Capture the cell that displays the provided text and extract its (X, Y) central coordinate. 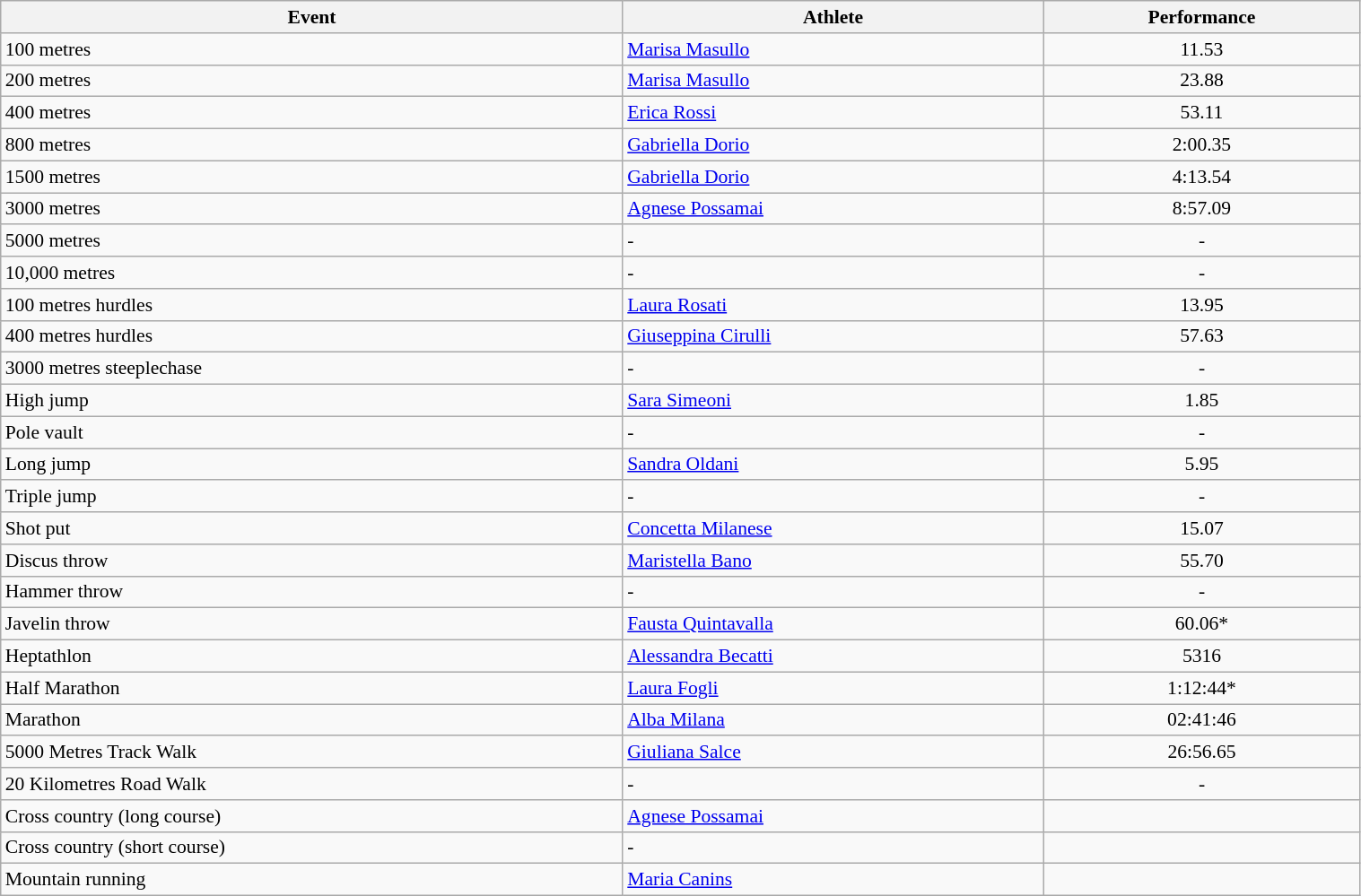
3000 metres steeplechase (312, 369)
4:13.54 (1202, 177)
Discus throw (312, 561)
5316 (1202, 657)
100 metres hurdles (312, 305)
5000 Metres Track Walk (312, 752)
Half Marathon (312, 688)
Sandra Oldani (833, 465)
800 metres (312, 145)
Fausta Quintavalla (833, 624)
26:56.65 (1202, 752)
3000 metres (312, 209)
Cross country (short course) (312, 848)
5.95 (1202, 465)
Alba Milana (833, 720)
1.85 (1202, 401)
13.95 (1202, 305)
Sara Simeoni (833, 401)
Athlete (833, 17)
Erica Rossi (833, 113)
20 Kilometres Road Walk (312, 784)
Javelin throw (312, 624)
8:57.09 (1202, 209)
Long jump (312, 465)
Giuseppina Cirulli (833, 336)
Hammer throw (312, 592)
5000 metres (312, 241)
02:41:46 (1202, 720)
55.70 (1202, 561)
11.53 (1202, 49)
1500 metres (312, 177)
Alessandra Becatti (833, 657)
Mountain running (312, 880)
Concetta Milanese (833, 528)
60.06* (1202, 624)
Shot put (312, 528)
10,000 metres (312, 273)
Laura Fogli (833, 688)
53.11 (1202, 113)
Performance (1202, 17)
Cross country (long course) (312, 816)
Pole vault (312, 432)
57.63 (1202, 336)
Laura Rosati (833, 305)
Event (312, 17)
400 metres hurdles (312, 336)
Maria Canins (833, 880)
Triple jump (312, 497)
100 metres (312, 49)
2:00.35 (1202, 145)
Maristella Bano (833, 561)
400 metres (312, 113)
1:12:44* (1202, 688)
High jump (312, 401)
15.07 (1202, 528)
Marathon (312, 720)
Heptathlon (312, 657)
Giuliana Salce (833, 752)
200 metres (312, 81)
23.88 (1202, 81)
